Scan for the cell matching the given text and deliver its (X, Y) coordinate at center. 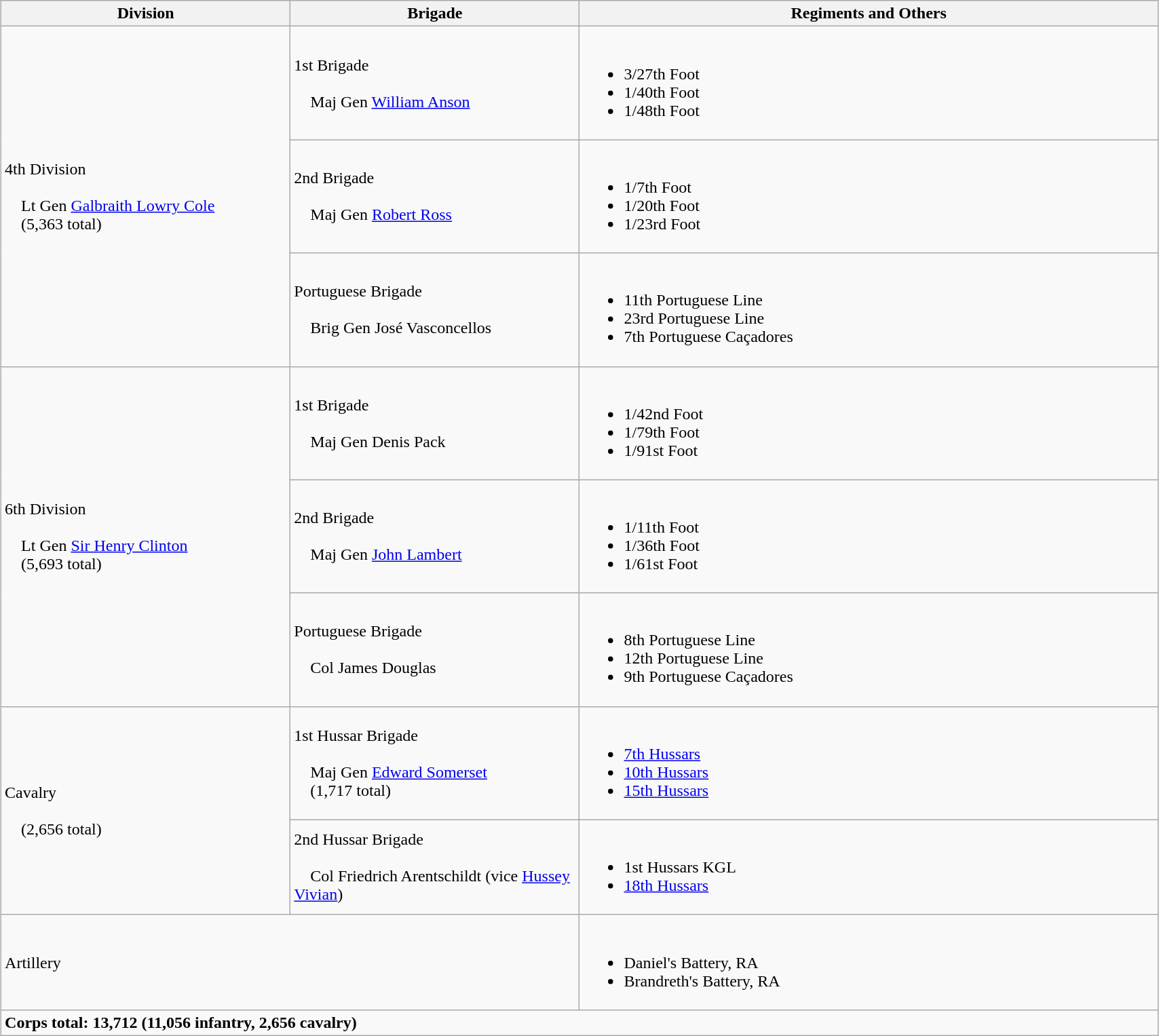
6th Division Lt Gen Sir Henry Clinton (5,693 total) (146, 536)
Portuguese Brigade Brig Gen José Vasconcellos (435, 309)
1st Brigade Maj Gen Denis Pack (435, 423)
8th Portuguese Line12th Portuguese Line9th Portuguese Caçadores (869, 650)
2nd Hussar Brigade Col Friedrich Arentschildt (vice Hussey Vivian) (435, 867)
3/27th Foot1/40th Foot1/48th Foot (869, 83)
1st Hussars KGL18th Hussars (869, 867)
2nd Brigade Maj Gen John Lambert (435, 536)
Brigade (435, 14)
Division (146, 14)
11th Portuguese Line23rd Portuguese Line7th Portuguese Caçadores (869, 309)
1/42nd Foot1/79th Foot1/91st Foot (869, 423)
Cavalry (2,656 total) (146, 810)
7th Hussars10th Hussars15th Hussars (869, 763)
1st Hussar Brigade Maj Gen Edward Somerset (1,717 total) (435, 763)
Regiments and Others (869, 14)
1/11th Foot1/36th Foot1/61st Foot (869, 536)
1st Brigade Maj Gen William Anson (435, 83)
1/7th Foot1/20th Foot1/23rd Foot (869, 197)
Daniel's Battery, RABrandreth's Battery, RA (869, 962)
2nd Brigade Maj Gen Robert Ross (435, 197)
Artillery (290, 962)
Corps total: 13,712 (11,056 infantry, 2,656 cavalry) (579, 1022)
4th Division Lt Gen Galbraith Lowry Cole (5,363 total) (146, 197)
Portuguese Brigade Col James Douglas (435, 650)
